For the text-containing cell, return its midpoint in (x, y) coordinate format. 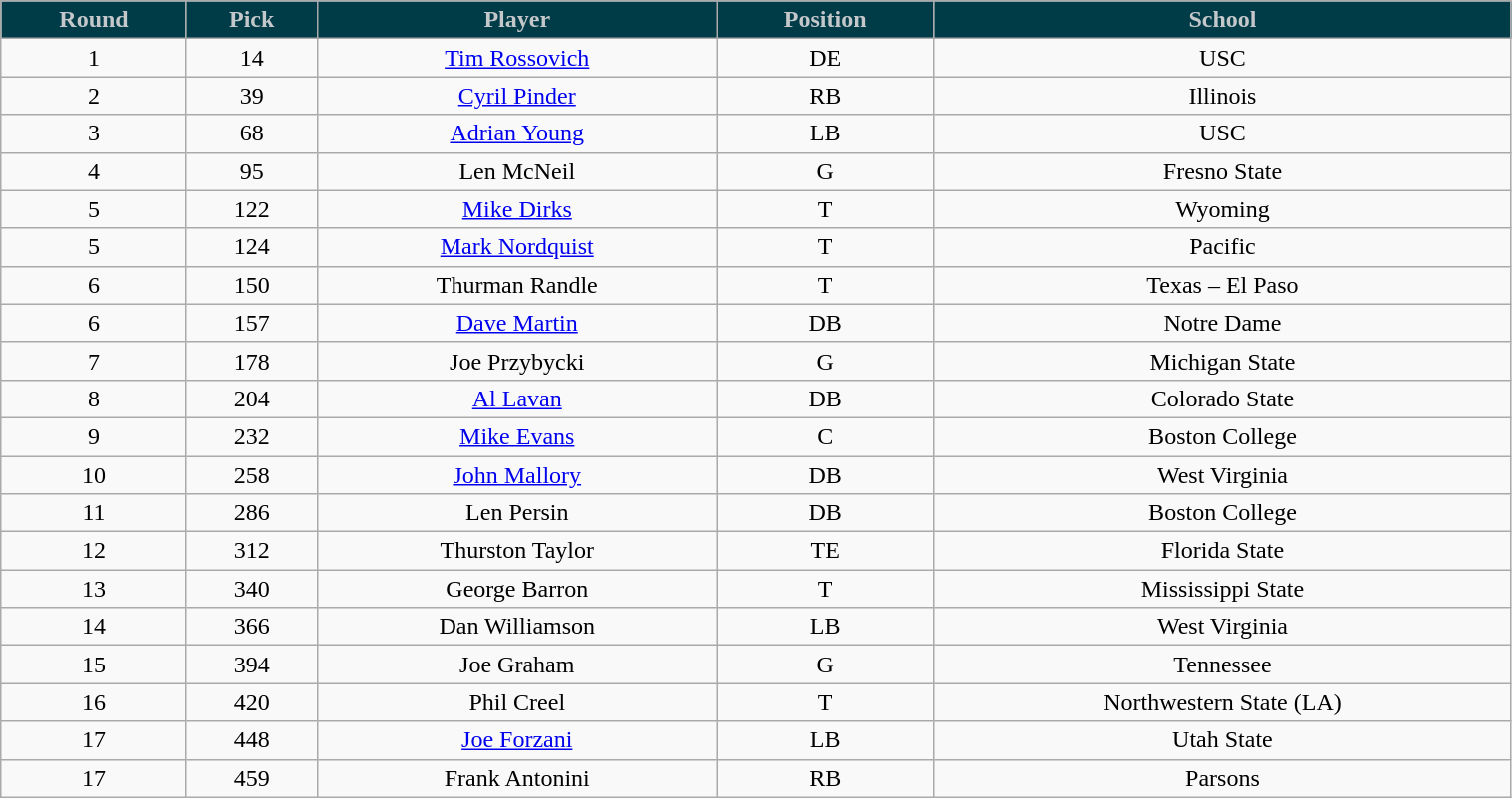
258 (251, 475)
15 (94, 665)
11 (94, 513)
Cyril Pinder (516, 96)
Al Lavan (516, 399)
150 (251, 285)
Phil Creel (516, 702)
394 (251, 665)
Florida State (1222, 551)
366 (251, 627)
Joe Graham (516, 665)
10 (94, 475)
Colorado State (1222, 399)
39 (251, 96)
Mark Nordquist (516, 247)
95 (251, 171)
John Mallory (516, 475)
TE (825, 551)
204 (251, 399)
Dan Williamson (516, 627)
Thurston Taylor (516, 551)
448 (251, 740)
C (825, 436)
Mississippi State (1222, 589)
178 (251, 361)
157 (251, 323)
12 (94, 551)
Tim Rossovich (516, 58)
Joe Forzani (516, 740)
7 (94, 361)
286 (251, 513)
Pick (251, 20)
Fresno State (1222, 171)
2 (94, 96)
Frank Antonini (516, 778)
George Barron (516, 589)
122 (251, 209)
312 (251, 551)
232 (251, 436)
3 (94, 133)
Position (825, 20)
9 (94, 436)
Player (516, 20)
459 (251, 778)
Notre Dame (1222, 323)
Mike Evans (516, 436)
Parsons (1222, 778)
1 (94, 58)
DE (825, 58)
Pacific (1222, 247)
Len Persin (516, 513)
Joe Przybycki (516, 361)
School (1222, 20)
Utah State (1222, 740)
4 (94, 171)
Mike Dirks (516, 209)
Thurman Randle (516, 285)
420 (251, 702)
Michigan State (1222, 361)
Tennessee (1222, 665)
Texas – El Paso (1222, 285)
Northwestern State (LA) (1222, 702)
340 (251, 589)
68 (251, 133)
16 (94, 702)
Round (94, 20)
Wyoming (1222, 209)
Len McNeil (516, 171)
Dave Martin (516, 323)
13 (94, 589)
8 (94, 399)
124 (251, 247)
Adrian Young (516, 133)
Illinois (1222, 96)
